Find where the given text appears and provide that cell's center as [x, y] coordinate. 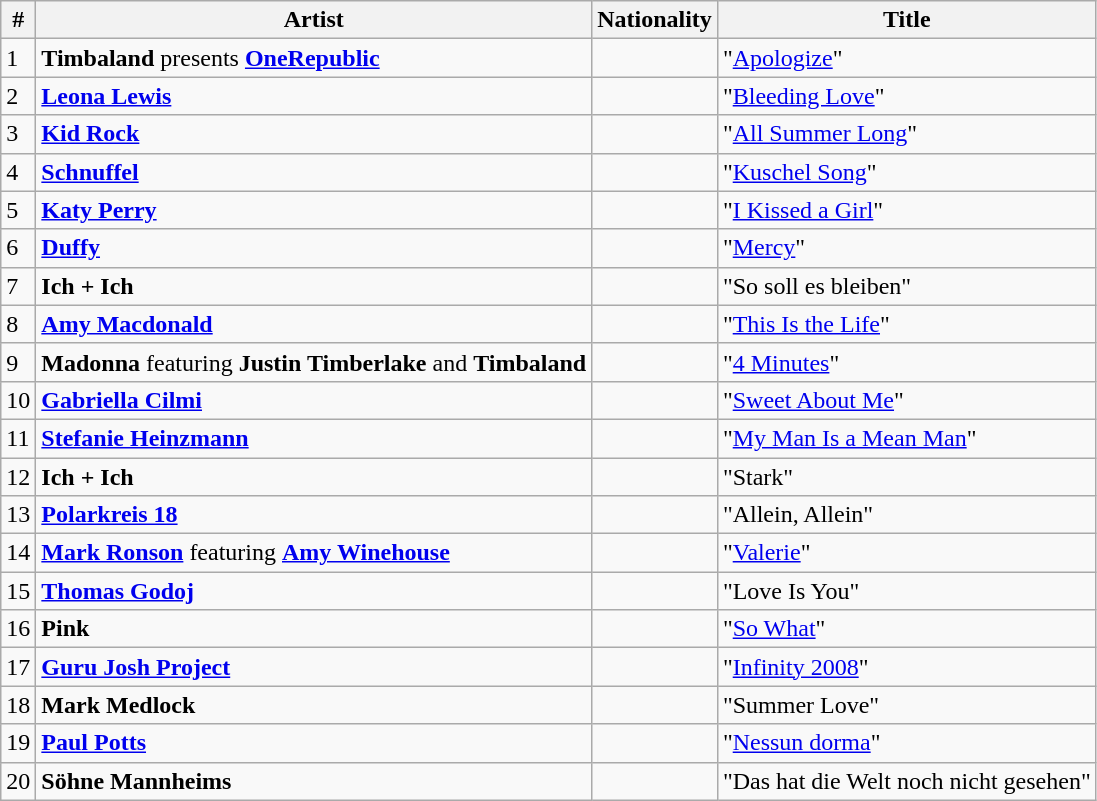
"Nessun dorma" [906, 743]
"4 Minutes" [906, 362]
Schnuffel [314, 172]
10 [18, 400]
4 [18, 172]
13 [18, 515]
Guru Josh Project [314, 667]
2 [18, 96]
"My Man Is a Mean Man" [906, 438]
"Das hat die Welt noch nicht gesehen" [906, 781]
Artist [314, 20]
"Kuschel Song" [906, 172]
Polarkreis 18 [314, 515]
"Infinity 2008" [906, 667]
# [18, 20]
Madonna featuring Justin Timberlake and Timbaland [314, 362]
"All Summer Long" [906, 134]
Gabriella Cilmi [314, 400]
"So What" [906, 629]
3 [18, 134]
Thomas Godoj [314, 591]
Title [906, 20]
17 [18, 667]
20 [18, 781]
Timbaland presents OneRepublic [314, 58]
Amy Macdonald [314, 324]
Pink [314, 629]
"Love Is You" [906, 591]
8 [18, 324]
"Apologize" [906, 58]
Kid Rock [314, 134]
5 [18, 210]
Nationality [655, 20]
6 [18, 248]
Katy Perry [314, 210]
Stefanie Heinzmann [314, 438]
"Valerie" [906, 553]
Duffy [314, 248]
Mark Medlock [314, 705]
Mark Ronson featuring Amy Winehouse [314, 553]
11 [18, 438]
"Stark" [906, 477]
18 [18, 705]
16 [18, 629]
19 [18, 743]
Paul Potts [314, 743]
"This Is the Life" [906, 324]
"Bleeding Love" [906, 96]
"Mercy" [906, 248]
"Allein, Allein" [906, 515]
"So soll es bleiben" [906, 286]
Söhne Mannheims [314, 781]
"I Kissed a Girl" [906, 210]
9 [18, 362]
"Summer Love" [906, 705]
Leona Lewis [314, 96]
7 [18, 286]
1 [18, 58]
14 [18, 553]
12 [18, 477]
"Sweet About Me" [906, 400]
15 [18, 591]
